Locate the cell with the specified text and output its [x, y] center coordinate. 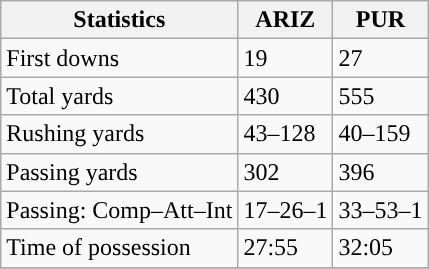
302 [286, 172]
555 [380, 96]
32:05 [380, 248]
Total yards [120, 96]
19 [286, 58]
ARIZ [286, 20]
27:55 [286, 248]
33–53–1 [380, 210]
27 [380, 58]
17–26–1 [286, 210]
Rushing yards [120, 134]
First downs [120, 58]
Statistics [120, 20]
PUR [380, 20]
396 [380, 172]
43–128 [286, 134]
430 [286, 96]
40–159 [380, 134]
Passing yards [120, 172]
Passing: Comp–Att–Int [120, 210]
Time of possession [120, 248]
